Detect which cell encompasses the target text, then output its (X, Y) center coordinate. 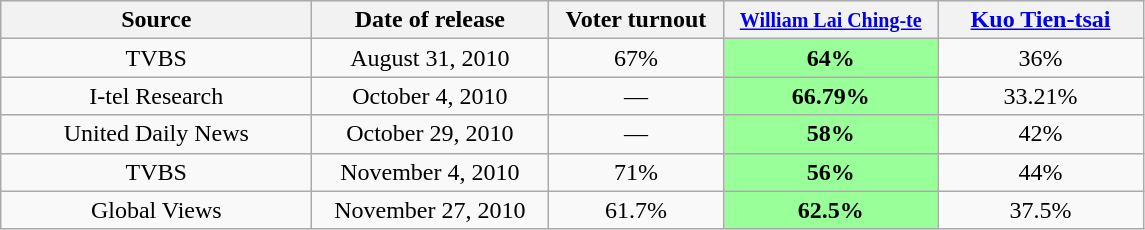
William Lai Ching-te (831, 20)
67% (636, 58)
November 27, 2010 (430, 210)
71% (636, 172)
Global Views (156, 210)
64% (831, 58)
Date of release (430, 20)
October 29, 2010 (430, 134)
October 4, 2010 (430, 96)
66.79% (831, 96)
United Daily News (156, 134)
33.21% (1041, 96)
Voter turnout (636, 20)
Kuo Tien-tsai (1041, 20)
November 4, 2010 (430, 172)
I-tel Research (156, 96)
36% (1041, 58)
37.5% (1041, 210)
August 31, 2010 (430, 58)
58% (831, 134)
Source (156, 20)
56% (831, 172)
44% (1041, 172)
42% (1041, 134)
61.7% (636, 210)
62.5% (831, 210)
